Return the (x, y) coordinate for the center point of the cell that contains the specified text.  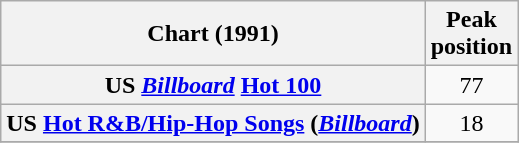
18 (471, 123)
US Hot R&B/Hip-Hop Songs (Billboard) (213, 123)
US Billboard Hot 100 (213, 85)
Chart (1991) (213, 34)
Peakposition (471, 34)
77 (471, 85)
